Locate the cell with the specified text and output its [X, Y] center coordinate. 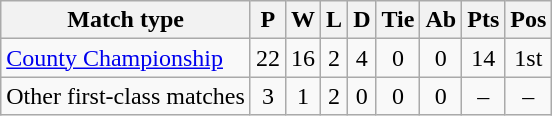
3 [268, 96]
P [268, 20]
Pts [484, 20]
D [362, 20]
14 [484, 58]
Other first-class matches [126, 96]
16 [302, 58]
L [334, 20]
4 [362, 58]
Match type [126, 20]
1 [302, 96]
Ab [441, 20]
22 [268, 58]
1st [528, 58]
W [302, 20]
Pos [528, 20]
County Championship [126, 58]
Tie [398, 20]
